Find where the given text appears and provide that cell's center as [X, Y] coordinate. 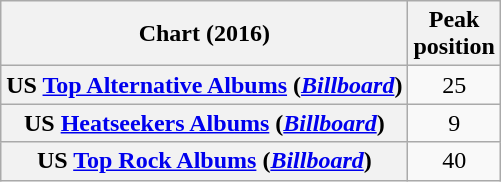
Peakposition [454, 34]
US Top Rock Albums (Billboard) [204, 161]
25 [454, 85]
US Top Alternative Albums (Billboard) [204, 85]
US Heatseekers Albums (Billboard) [204, 123]
Chart (2016) [204, 34]
9 [454, 123]
40 [454, 161]
